From the cell containing the given text, extract its center point as (x, y) coordinate. 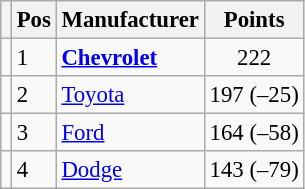
164 (–58) (254, 133)
3 (34, 133)
222 (254, 58)
Toyota (130, 95)
143 (–79) (254, 170)
Manufacturer (130, 20)
Chevrolet (130, 58)
2 (34, 95)
Dodge (130, 170)
197 (–25) (254, 95)
Points (254, 20)
1 (34, 58)
Pos (34, 20)
4 (34, 170)
Ford (130, 133)
